Provide the [x, y] coordinate of the cell's center where the given text is located.  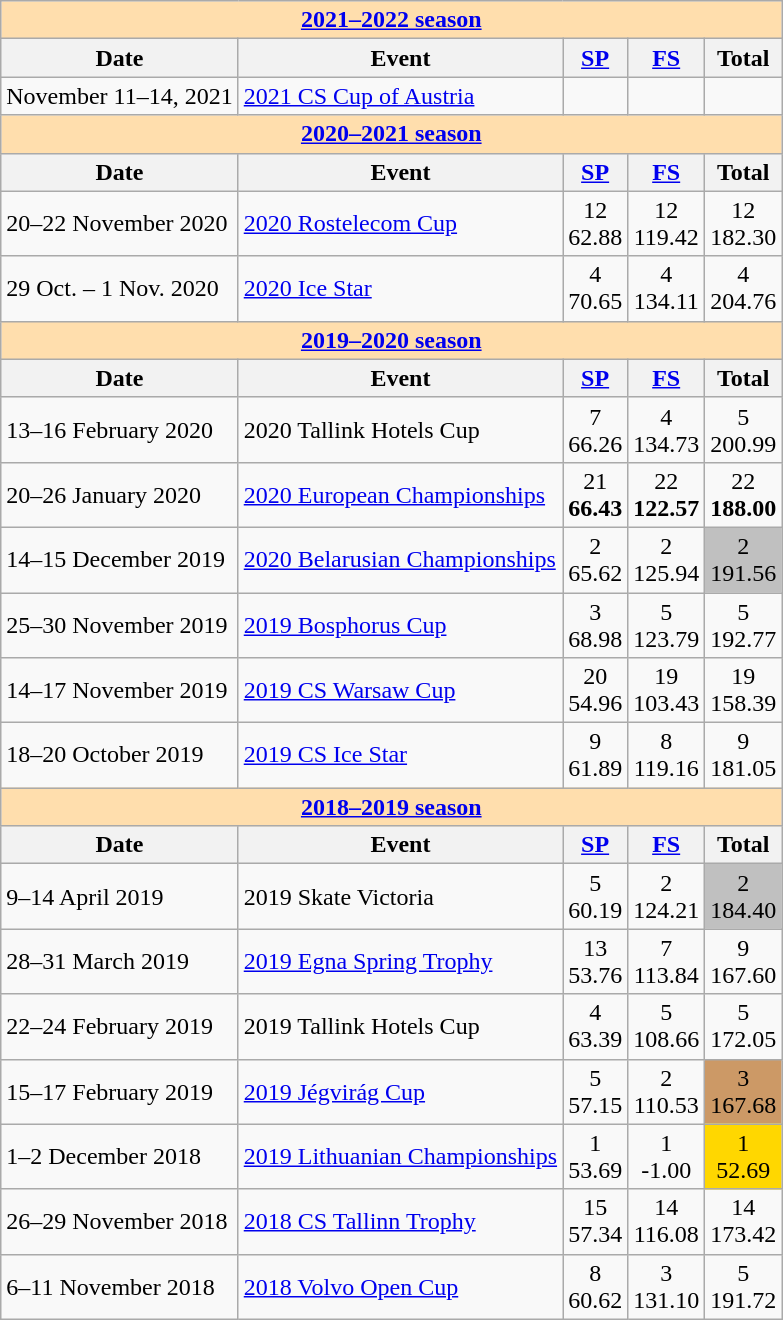
2019 Tallink Hotels Cup [400, 1026]
19 103.43 [666, 690]
2018 Volvo Open Cup [400, 1286]
12 119.42 [666, 224]
2019 Jégvirág Cup [400, 1092]
12 182.30 [744, 224]
12 62.88 [596, 224]
4 70.65 [596, 288]
2020 Belarusian Championships [400, 560]
20–22 November 2020 [120, 224]
13–16 February 2020 [120, 430]
2019 Lithuanian Championships [400, 1156]
9 167.60 [744, 962]
29 Oct. – 1 Nov. 2020 [120, 288]
14–15 December 2019 [120, 560]
28–31 March 2019 [120, 962]
2019 CS Warsaw Cup [400, 690]
2020 Ice Star [400, 288]
5 200.99 [744, 430]
21 66.43 [596, 494]
13 53.76 [596, 962]
8 60.62 [596, 1286]
2020 Tallink Hotels Cup [400, 430]
7 113.84 [666, 962]
22–24 February 2019 [120, 1026]
2 65.62 [596, 560]
2020–2021 season [392, 134]
15 57.34 [596, 1222]
9 61.89 [596, 756]
5 60.19 [596, 896]
2019 CS Ice Star [400, 756]
2 125.94 [666, 560]
4 63.39 [596, 1026]
2020 Rostelecom Cup [400, 224]
November 11–14, 2021 [120, 96]
4 204.76 [744, 288]
25–30 November 2019 [120, 624]
2 184.40 [744, 896]
2 124.21 [666, 896]
2021–2022 season [392, 20]
22 188.00 [744, 494]
5 123.79 [666, 624]
3 167.68 [744, 1092]
19 158.39 [744, 690]
5 172.05 [744, 1026]
20 54.96 [596, 690]
2019–2020 season [392, 340]
2 110.53 [666, 1092]
26–29 November 2018 [120, 1222]
9–14 April 2019 [120, 896]
5 192.77 [744, 624]
18–20 October 2019 [120, 756]
4 134.73 [666, 430]
1 52.69 [744, 1156]
14 173.42 [744, 1222]
1 -1.00 [666, 1156]
5 108.66 [666, 1026]
2019 Skate Victoria [400, 896]
8 119.16 [666, 756]
7 66.26 [596, 430]
14 116.08 [666, 1222]
9 181.05 [744, 756]
14–17 November 2019 [120, 690]
3 68.98 [596, 624]
2020 European Championships [400, 494]
2 191.56 [744, 560]
2018 CS Tallinn Trophy [400, 1222]
3 131.10 [666, 1286]
6–11 November 2018 [120, 1286]
20–26 January 2020 [120, 494]
4 134.11 [666, 288]
1–2 December 2018 [120, 1156]
22 122.57 [666, 494]
15–17 February 2019 [120, 1092]
2018–2019 season [392, 807]
1 53.69 [596, 1156]
2019 Bosphorus Cup [400, 624]
2021 CS Cup of Austria [400, 96]
5 57.15 [596, 1092]
5 191.72 [744, 1286]
2019 Egna Spring Trophy [400, 962]
